Extract the [X, Y] coordinate from the center of the cell holding the provided text.  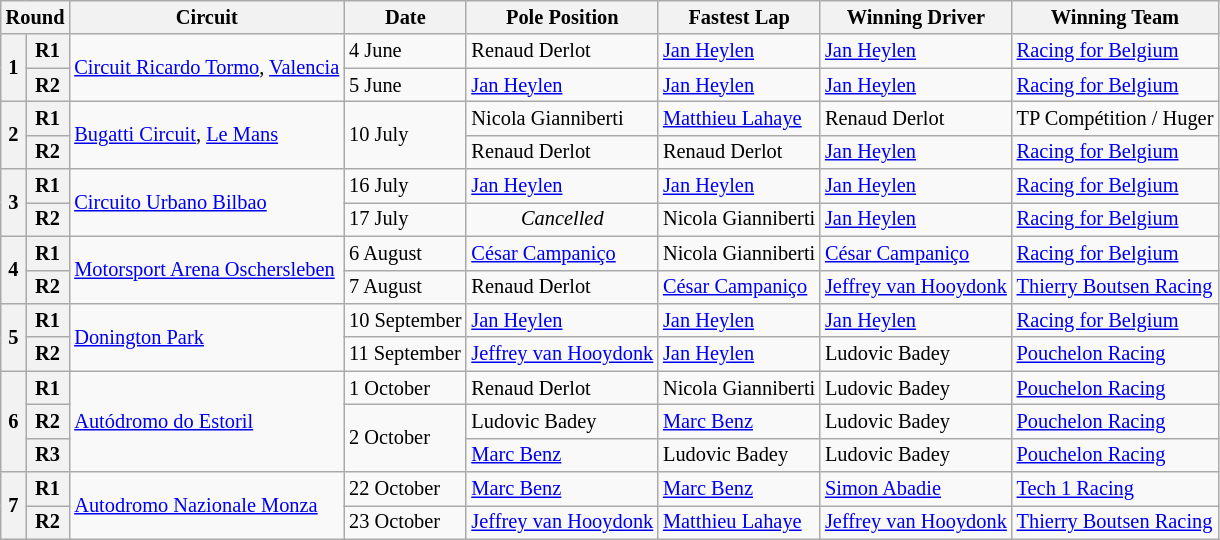
Winning Team [1116, 17]
Pole Position [562, 17]
2 October [405, 438]
Donington Park [206, 336]
Circuito Urbano Bilbao [206, 202]
Circuit [206, 17]
Date [405, 17]
Autódromo do Estoril [206, 422]
R3 [48, 455]
1 [14, 68]
Tech 1 Racing [1116, 489]
10 September [405, 320]
4 June [405, 51]
6 [14, 422]
11 September [405, 354]
Autodromo Nazionale Monza [206, 506]
Fastest Lap [739, 17]
5 June [405, 85]
Cancelled [562, 219]
16 July [405, 186]
10 July [405, 134]
2 [14, 134]
7 [14, 506]
4 [14, 270]
1 October [405, 388]
Winning Driver [916, 17]
Round [36, 17]
22 October [405, 489]
6 August [405, 253]
TP Compétition / Huger [1116, 118]
Simon Abadie [916, 489]
17 July [405, 219]
5 [14, 336]
Circuit Ricardo Tormo, Valencia [206, 68]
7 August [405, 287]
Motorsport Arena Oschersleben [206, 270]
23 October [405, 522]
3 [14, 202]
Bugatti Circuit, Le Mans [206, 134]
